Scan for the cell matching the given text and deliver its (x, y) coordinate at center. 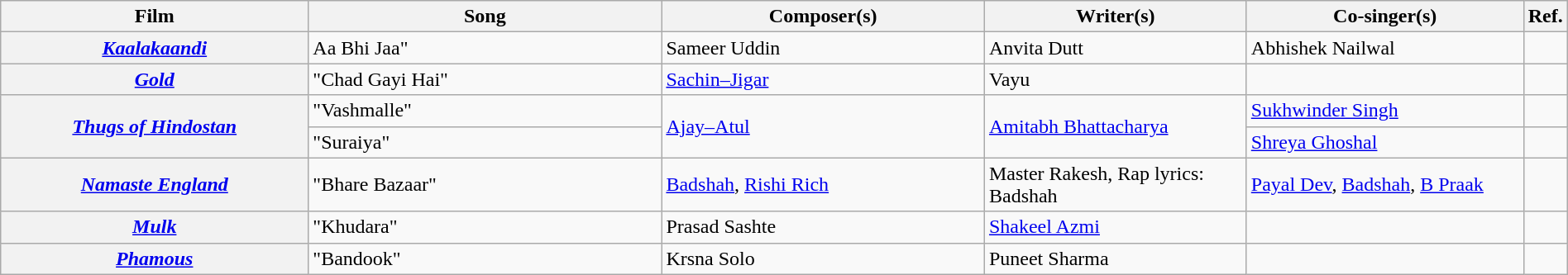
Puneet Sharma (1115, 258)
Sachin–Jigar (824, 79)
Krsna Solo (824, 258)
Amitabh Bhattacharya (1115, 126)
Sukhwinder Singh (1384, 111)
Mulk (155, 227)
Ref. (1545, 17)
"Bandook" (485, 258)
Thugs of Hindostan (155, 126)
"Chad Gayi Hai" (485, 79)
Badshah, Rishi Rich (824, 185)
"Suraiya" (485, 142)
Abhishek Nailwal (1384, 48)
Sameer Uddin (824, 48)
Shreya Ghoshal (1384, 142)
Film (155, 17)
Gold (155, 79)
"Vashmalle" (485, 111)
Anvita Dutt (1115, 48)
"Bhare Bazaar" (485, 185)
Phamous (155, 258)
Aa Bhi Jaa" (485, 48)
Kaalakaandi (155, 48)
Payal Dev, Badshah, B Praak (1384, 185)
Master Rakesh, Rap lyrics: Badshah (1115, 185)
Song (485, 17)
"Khudara" (485, 227)
Writer(s) (1115, 17)
Composer(s) (824, 17)
Namaste England (155, 185)
Ajay–Atul (824, 126)
Co-singer(s) (1384, 17)
Prasad Sashte (824, 227)
Shakeel Azmi (1115, 227)
Vayu (1115, 79)
